From the cell containing the given text, extract its center point as [x, y] coordinate. 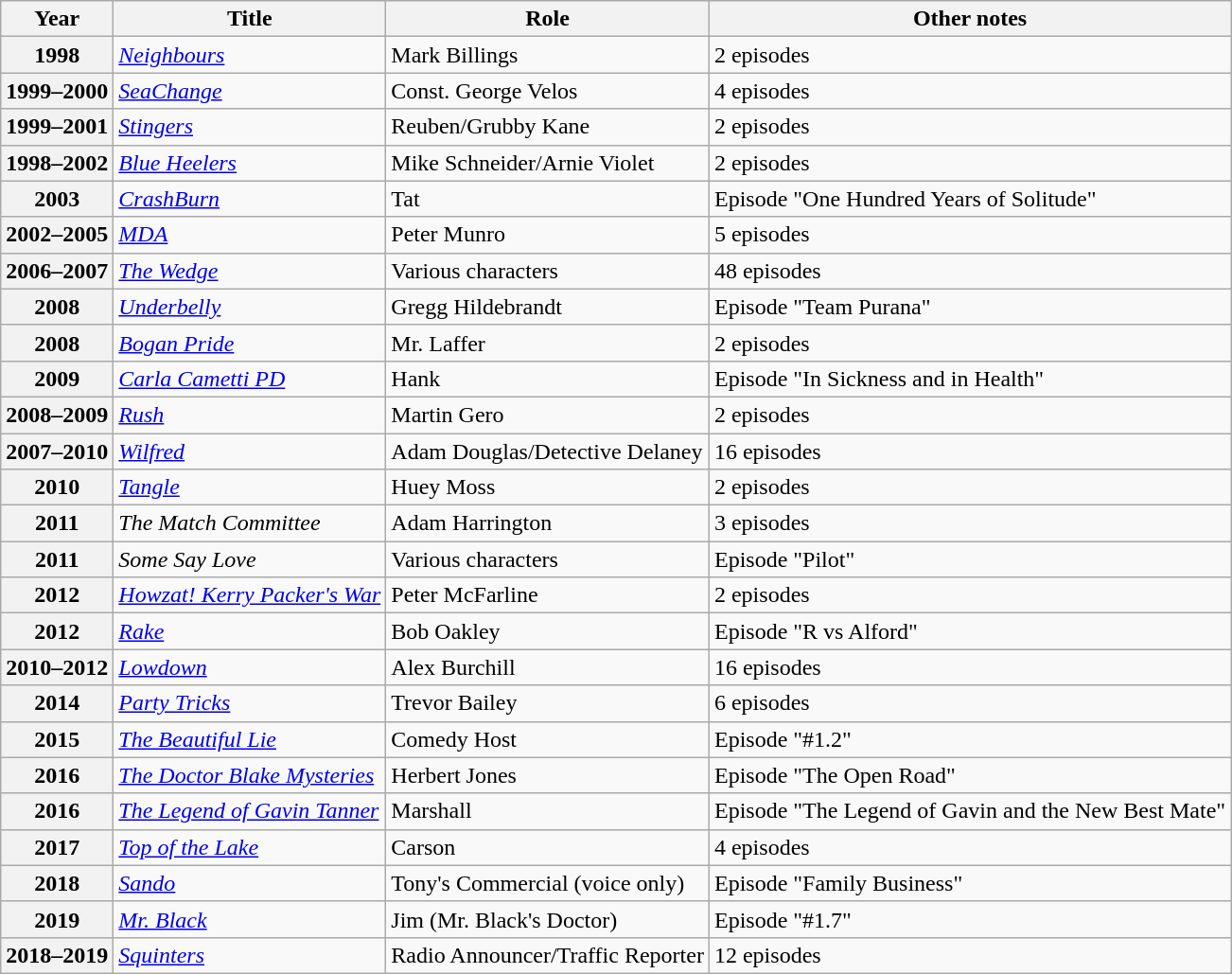
Adam Harrington [548, 523]
Tony's Commercial (voice only) [548, 883]
1999–2001 [57, 127]
Episode "Pilot" [969, 559]
2015 [57, 739]
SeaChange [250, 91]
Trevor Bailey [548, 703]
2007–2010 [57, 452]
Adam Douglas/Detective Delaney [548, 452]
Lowdown [250, 667]
2014 [57, 703]
2008–2009 [57, 415]
Neighbours [250, 55]
Comedy Host [548, 739]
Mike Schneider/Arnie Violet [548, 163]
Peter McFarline [548, 595]
5 episodes [969, 235]
Episode "One Hundred Years of Solitude" [969, 199]
Howzat! Kerry Packer's War [250, 595]
Marshall [548, 811]
Mr. Laffer [548, 343]
48 episodes [969, 271]
1998 [57, 55]
Tat [548, 199]
Rush [250, 415]
Other notes [969, 19]
Episode "In Sickness and in Health" [969, 379]
Bogan Pride [250, 343]
Tangle [250, 487]
Reuben/Grubby Kane [548, 127]
1999–2000 [57, 91]
The Wedge [250, 271]
Some Say Love [250, 559]
Rake [250, 631]
Episode "Family Business" [969, 883]
2018–2019 [57, 955]
12 episodes [969, 955]
Sando [250, 883]
2006–2007 [57, 271]
Party Tricks [250, 703]
Episode "The Legend of Gavin and the New Best Mate" [969, 811]
Top of the Lake [250, 847]
Const. George Velos [548, 91]
The Match Committee [250, 523]
The Doctor Blake Mysteries [250, 775]
Mr. Black [250, 919]
Martin Gero [548, 415]
Squinters [250, 955]
3 episodes [969, 523]
2010 [57, 487]
Year [57, 19]
The Legend of Gavin Tanner [250, 811]
Underbelly [250, 307]
Episode "The Open Road" [969, 775]
Carla Cametti PD [250, 379]
2017 [57, 847]
Herbert Jones [548, 775]
Episode "R vs Alford" [969, 631]
2003 [57, 199]
2018 [57, 883]
Radio Announcer/Traffic Reporter [548, 955]
Title [250, 19]
Alex Burchill [548, 667]
Episode "#1.7" [969, 919]
CrashBurn [250, 199]
Huey Moss [548, 487]
Wilfred [250, 452]
2019 [57, 919]
Peter Munro [548, 235]
Blue Heelers [250, 163]
Bob Oakley [548, 631]
Gregg Hildebrandt [548, 307]
The Beautiful Lie [250, 739]
Hank [548, 379]
Jim (Mr. Black's Doctor) [548, 919]
1998–2002 [57, 163]
MDA [250, 235]
Role [548, 19]
2010–2012 [57, 667]
Episode "#1.2" [969, 739]
Carson [548, 847]
Stingers [250, 127]
6 episodes [969, 703]
2009 [57, 379]
Mark Billings [548, 55]
2002–2005 [57, 235]
Episode "Team Purana" [969, 307]
